Provide the (X, Y) coordinate of the cell's center where the given text is located.  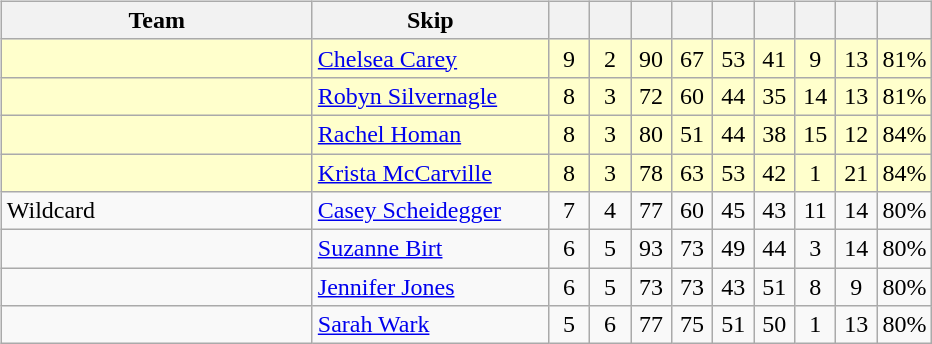
63 (692, 173)
Krista McCarville (430, 173)
75 (692, 325)
42 (774, 173)
Suzanne Birt (430, 249)
41 (774, 58)
Casey Scheidegger (430, 211)
15 (816, 134)
Robyn Silvernagle (430, 96)
93 (650, 249)
67 (692, 58)
Jennifer Jones (430, 287)
Sarah Wark (430, 325)
50 (774, 325)
Rachel Homan (430, 134)
45 (734, 211)
35 (774, 96)
Skip (430, 20)
90 (650, 58)
78 (650, 173)
12 (856, 134)
4 (610, 211)
38 (774, 134)
Team (156, 20)
Wildcard (156, 211)
49 (734, 249)
72 (650, 96)
7 (568, 211)
11 (816, 211)
Chelsea Carey (430, 58)
80 (650, 134)
2 (610, 58)
21 (856, 173)
